Pinpoint the cell where the given text exists, returning its (X, Y) midpoint coordinate. 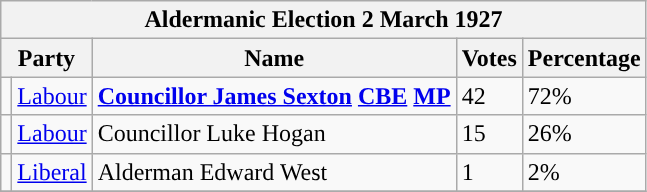
26% (584, 134)
Councillor James Sexton CBE MP (274, 96)
Percentage (584, 58)
2% (584, 172)
Aldermanic Election 2 March 1927 (324, 20)
42 (489, 96)
Name (274, 58)
Liberal (52, 172)
Votes (489, 58)
1 (489, 172)
72% (584, 96)
15 (489, 134)
Alderman Edward West (274, 172)
Councillor Luke Hogan (274, 134)
Party (46, 58)
